Output the [X, Y] coordinate of the center of the cell containing the given text.  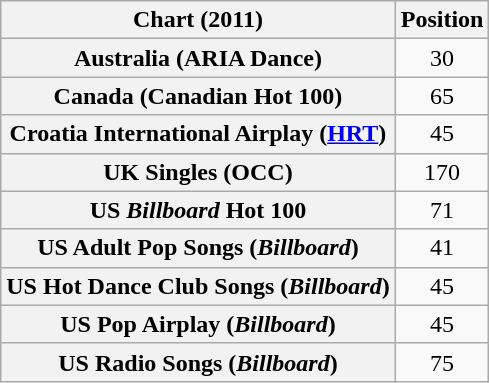
US Hot Dance Club Songs (Billboard) [198, 286]
US Adult Pop Songs (Billboard) [198, 248]
US Pop Airplay (Billboard) [198, 324]
Position [442, 20]
UK Singles (OCC) [198, 172]
75 [442, 362]
US Billboard Hot 100 [198, 210]
65 [442, 96]
Chart (2011) [198, 20]
Canada (Canadian Hot 100) [198, 96]
Australia (ARIA Dance) [198, 58]
71 [442, 210]
170 [442, 172]
30 [442, 58]
41 [442, 248]
Croatia International Airplay (HRT) [198, 134]
US Radio Songs (Billboard) [198, 362]
